Extract the [x, y] coordinate from the center of the cell holding the provided text.  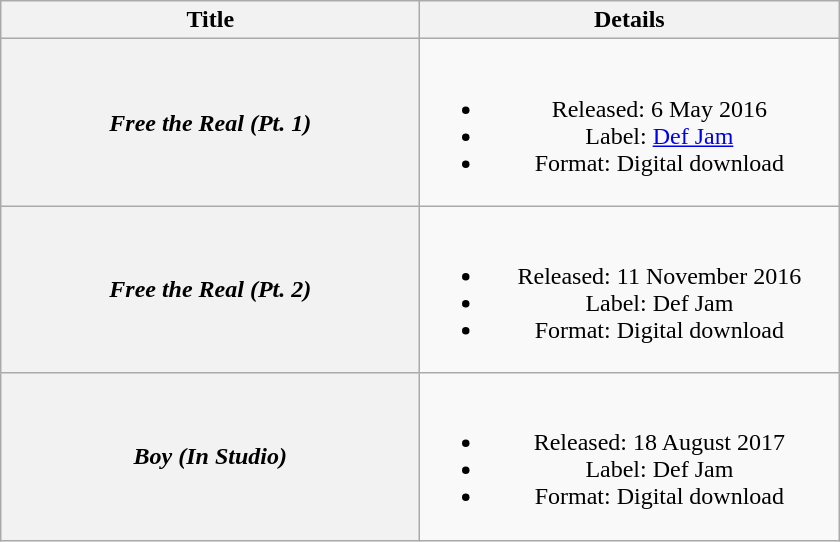
Released: 6 May 2016Label: Def JamFormat: Digital download [630, 122]
Details [630, 20]
Released: 18 August 2017Label: Def JamFormat: Digital download [630, 456]
Title [210, 20]
Free the Real (Pt. 2) [210, 290]
Released: 11 November 2016Label: Def JamFormat: Digital download [630, 290]
Free the Real (Pt. 1) [210, 122]
Boy (In Studio) [210, 456]
